Locate the cell with the specified text and output its (X, Y) center coordinate. 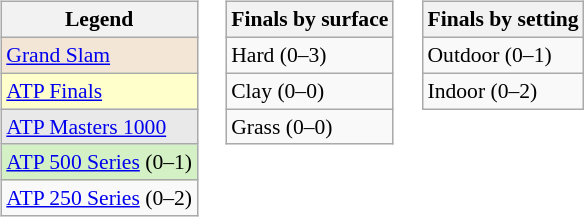
Finals by surface (310, 20)
Grass (0–0) (310, 127)
Clay (0–0) (310, 91)
ATP Masters 1000 (99, 127)
ATP 500 Series (0–1) (99, 162)
Grand Slam (99, 55)
Hard (0–3) (310, 55)
ATP 250 Series (0–2) (99, 198)
Indoor (0–2) (502, 91)
Outdoor (0–1) (502, 55)
Finals by setting (502, 20)
ATP Finals (99, 91)
Legend (99, 20)
